Locate the cell with the specified text and output its (X, Y) center coordinate. 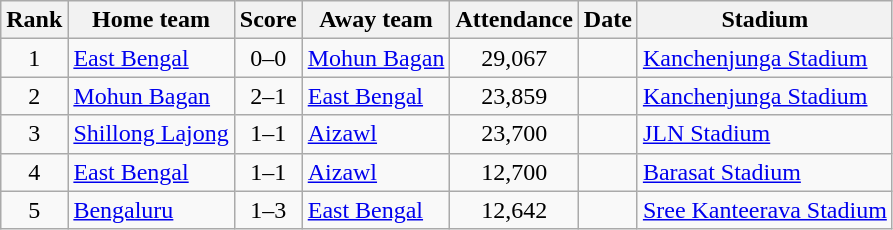
4 (34, 172)
23,700 (514, 134)
12,642 (514, 210)
2 (34, 96)
Attendance (514, 20)
Date (608, 20)
Shillong Lajong (151, 134)
JLN Stadium (764, 134)
Bengaluru (151, 210)
1 (34, 58)
Score (268, 20)
12,700 (514, 172)
0–0 (268, 58)
Stadium (764, 20)
5 (34, 210)
1–3 (268, 210)
Barasat Stadium (764, 172)
Away team (376, 20)
Sree Kanteerava Stadium (764, 210)
Home team (151, 20)
29,067 (514, 58)
3 (34, 134)
23,859 (514, 96)
Rank (34, 20)
2–1 (268, 96)
